Return the (x, y) coordinate for the center point of the cell that contains the specified text.  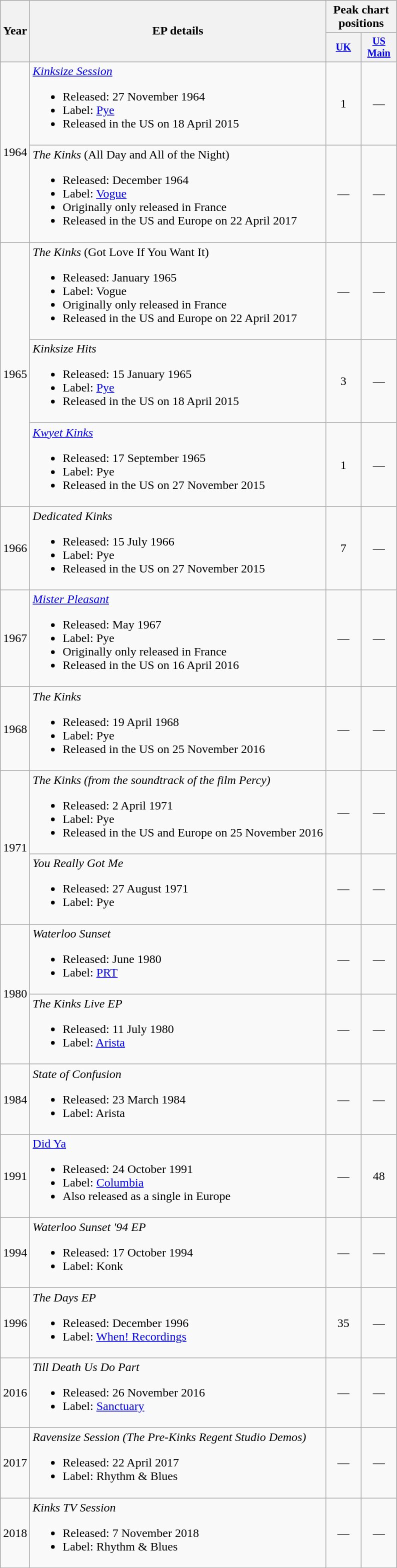
The Days EPReleased: December 1996Label: When! Recordings (178, 1322)
Waterloo Sunset '94 EPReleased: 17 October 1994Label: Konk (178, 1252)
Waterloo SunsetReleased: June 1980Label: PRT (178, 959)
1980 (15, 994)
Ravensize Session (The Pre-Kinks Regent Studio Demos)Released: 22 April 2017Label: Rhythm & Blues (178, 1463)
Kinksize HitsReleased: 15 January 1965Label: PyeReleased in the US on 18 April 2015 (178, 381)
1966 (15, 548)
1996 (15, 1322)
48 (379, 1176)
UK (343, 47)
Dedicated KinksReleased: 15 July 1966Label: PyeReleased in the US on 27 November 2015 (178, 548)
Kwyet KinksReleased: 17 September 1965Label: PyeReleased in the US on 27 November 2015 (178, 465)
State of ConfusionReleased: 23 March 1984Label: Arista (178, 1099)
1964 (15, 152)
The KinksReleased: 19 April 1968Label: PyeReleased in the US on 25 November 2016 (178, 729)
EP details (178, 31)
1991 (15, 1176)
7 (343, 548)
Kinksize SessionReleased: 27 November 1964Label: PyeReleased in the US on 18 April 2015 (178, 103)
Did YaReleased: 24 October 1991Label: ColumbiaAlso released as a single in Europe (178, 1176)
1994 (15, 1252)
2017 (15, 1463)
1984 (15, 1099)
1968 (15, 729)
1971 (15, 847)
1965 (15, 374)
You Really Got MeReleased: 27 August 1971Label: Pye (178, 889)
Mister PleasantReleased: May 1967Label: PyeOriginally only released in FranceReleased in the US on 16 April 2016 (178, 638)
35 (343, 1322)
2018 (15, 1533)
Kinks TV SessionReleased: 7 November 2018Label: Rhythm & Blues (178, 1533)
US Main (379, 47)
1967 (15, 638)
3 (343, 381)
Till Death Us Do PartReleased: 26 November 2016Label: Sanctuary (178, 1392)
The Kinks Live EPReleased: 11 July 1980Label: Arista (178, 1029)
The Kinks (from the soundtrack of the film Percy)Released: 2 April 1971Label: PyeReleased in the US and Europe on 25 November 2016 (178, 812)
The Kinks (Got Love If You Want It)Released: January 1965Label: VogueOriginally only released in FranceReleased in the US and Europe on 22 April 2017 (178, 291)
Year (15, 31)
2016 (15, 1392)
Peak chart positions (361, 17)
